Detect which cell encompasses the target text, then output its (x, y) center coordinate. 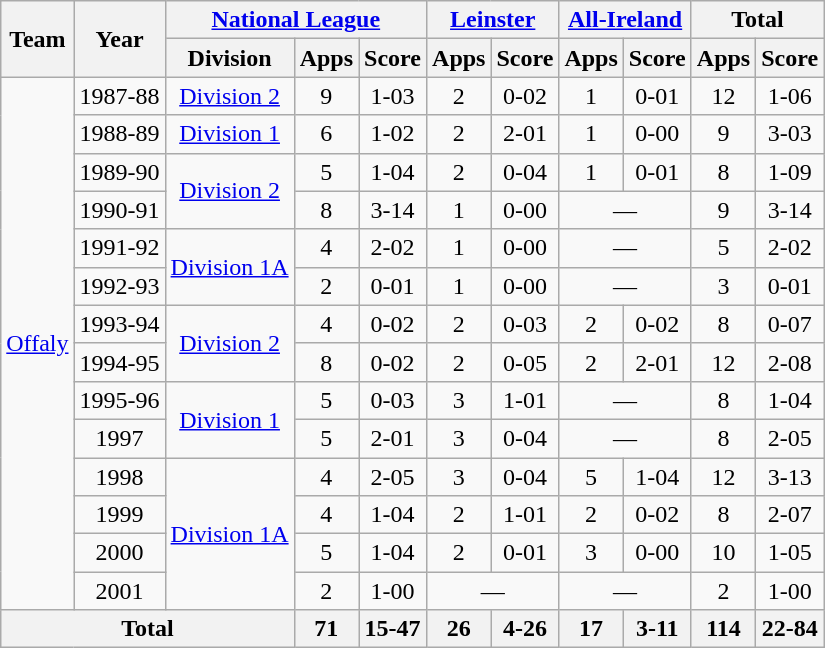
1990-91 (120, 210)
17 (591, 629)
1-05 (790, 553)
2-07 (790, 515)
3-03 (790, 134)
114 (723, 629)
6 (326, 134)
3-13 (790, 477)
2001 (120, 591)
National League (296, 20)
1-06 (790, 96)
1-02 (393, 134)
1989-90 (120, 172)
26 (459, 629)
1987-88 (120, 96)
1991-92 (120, 248)
Offaly (38, 344)
Team (38, 39)
1997 (120, 438)
2000 (120, 553)
All-Ireland (625, 20)
1994-95 (120, 362)
1-09 (790, 172)
71 (326, 629)
0-07 (790, 324)
0-05 (525, 362)
3-11 (657, 629)
1992-93 (120, 286)
1-03 (393, 96)
4-26 (525, 629)
1993-94 (120, 324)
1988-89 (120, 134)
10 (723, 553)
Division (230, 58)
1999 (120, 515)
15-47 (393, 629)
Leinster (493, 20)
Year (120, 39)
22-84 (790, 629)
1995-96 (120, 400)
2-08 (790, 362)
1998 (120, 477)
